Provide the (x, y) coordinate of the cell's center where the given text is located.  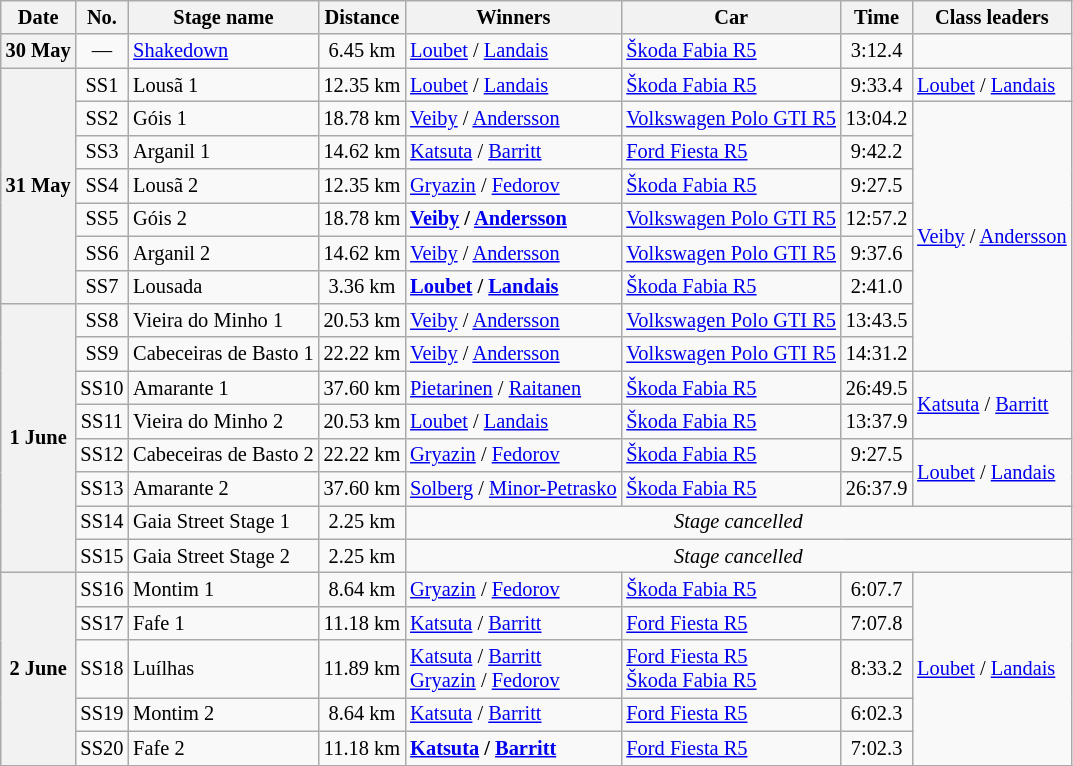
7:07.8 (876, 623)
11.89 km (362, 669)
SS19 (102, 714)
SS14 (102, 522)
Arganil 1 (223, 152)
SS1 (102, 85)
Góis 1 (223, 118)
Vieira do Minho 2 (223, 421)
14:31.2 (876, 354)
SS3 (102, 152)
SS6 (102, 253)
Gaia Street Stage 2 (223, 556)
13:37.9 (876, 421)
Winners (513, 17)
SS9 (102, 354)
Montim 2 (223, 714)
9:37.6 (876, 253)
30 May (38, 51)
3.36 km (362, 287)
26:37.9 (876, 489)
7:02.3 (876, 748)
13:43.5 (876, 320)
SS17 (102, 623)
Katsuta / BarrittGryazin / Fedorov (513, 669)
13:04.2 (876, 118)
12:57.2 (876, 219)
Cabeceiras de Basto 1 (223, 354)
SS20 (102, 748)
Luílhas (223, 669)
Fafe 1 (223, 623)
Car (730, 17)
— (102, 51)
Cabeceiras de Basto 2 (223, 455)
31 May (38, 186)
Amarante 2 (223, 489)
Arganil 2 (223, 253)
Time (876, 17)
Pietarinen / Raitanen (513, 388)
1 June (38, 438)
2 June (38, 668)
SS5 (102, 219)
9:33.4 (876, 85)
SS18 (102, 669)
6.45 km (362, 51)
SS15 (102, 556)
6:07.7 (876, 589)
Vieira do Minho 1 (223, 320)
Amarante 1 (223, 388)
3:12.4 (876, 51)
Fafe 2 (223, 748)
Góis 2 (223, 219)
SS16 (102, 589)
SS12 (102, 455)
Montim 1 (223, 589)
9:42.2 (876, 152)
SS10 (102, 388)
SS2 (102, 118)
Lousã 1 (223, 85)
SS13 (102, 489)
Distance (362, 17)
SS7 (102, 287)
Solberg / Minor-Petrasko (513, 489)
2:41.0 (876, 287)
SS8 (102, 320)
6:02.3 (876, 714)
SS11 (102, 421)
26:49.5 (876, 388)
8:33.2 (876, 669)
Stage name (223, 17)
Lousada (223, 287)
Class leaders (992, 17)
Ford Fiesta R5Škoda Fabia R5 (730, 669)
Lousã 2 (223, 186)
Date (38, 17)
No. (102, 17)
Shakedown (223, 51)
SS4 (102, 186)
Gaia Street Stage 1 (223, 522)
